Locate the cell with the specified text and output its (X, Y) center coordinate. 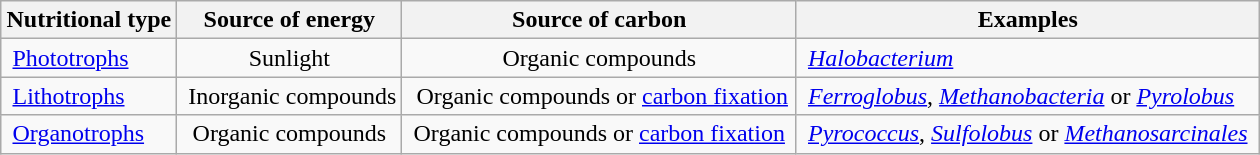
Source of energy (290, 20)
Pyrococcus, Sulfolobus or Methanosarcinales (1028, 134)
Inorganic compounds (290, 96)
Examples (1028, 20)
Sunlight (290, 58)
Halobacterium (1028, 58)
Phototrophs (89, 58)
Source of carbon (600, 20)
Ferroglobus, Methanobacteria or Pyrolobus (1028, 96)
Lithotrophs (89, 96)
Nutritional type (89, 20)
Organotrophs (89, 134)
